Determine the [x, y] coordinate at the center of the cell enclosing the given text.  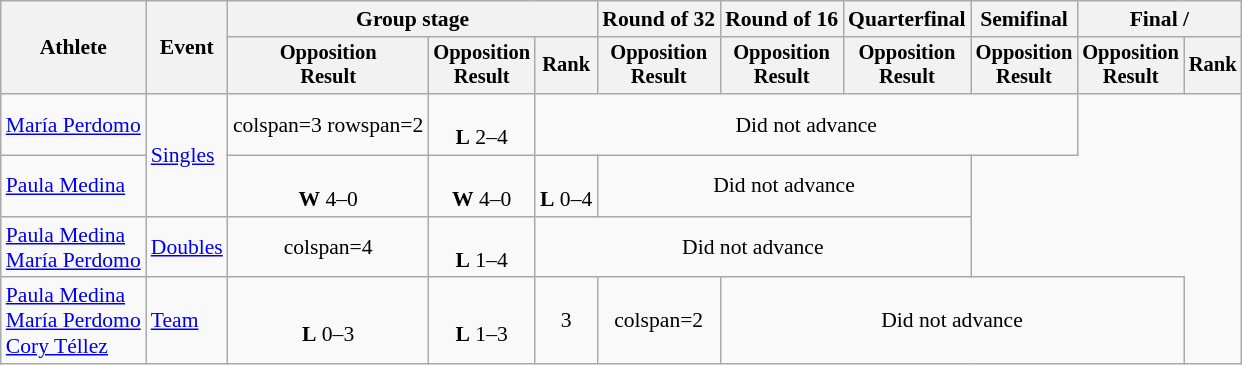
Doubles [187, 248]
Semifinal [1024, 19]
L 0–4 [566, 186]
Quarterfinal [907, 19]
colspan=4 [328, 248]
colspan=3 rowspan=2 [328, 124]
Paula MedinaMaría Perdomo [74, 248]
Paula Medina [74, 186]
María Perdomo [74, 124]
Group stage [412, 19]
Final / [1159, 19]
L 0–3 [328, 322]
L 2–4 [482, 124]
Round of 16 [782, 19]
colspan=2 [658, 322]
L 1–3 [482, 322]
3 [566, 322]
Paula MedinaMaría PerdomoCory Téllez [74, 322]
L 1–4 [482, 248]
Team [187, 322]
Event [187, 48]
Round of 32 [658, 19]
Singles [187, 155]
Athlete [74, 48]
